Search for the cell housing the specified text and yield its (X, Y) center coordinate. 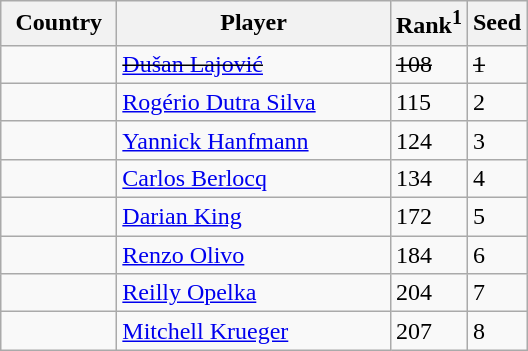
Player (254, 24)
Rogério Dutra Silva (254, 102)
207 (428, 331)
2 (496, 102)
4 (496, 178)
Country (59, 24)
108 (428, 64)
Mitchell Krueger (254, 331)
Renzo Olivo (254, 255)
8 (496, 331)
184 (428, 255)
Yannick Hanfmann (254, 140)
3 (496, 140)
Carlos Berlocq (254, 178)
1 (496, 64)
204 (428, 293)
5 (496, 217)
Seed (496, 24)
115 (428, 102)
134 (428, 178)
Dušan Lajović (254, 64)
Darian King (254, 217)
6 (496, 255)
7 (496, 293)
172 (428, 217)
Rank1 (428, 24)
124 (428, 140)
Reilly Opelka (254, 293)
